For the text-containing cell, return its midpoint in [x, y] coordinate format. 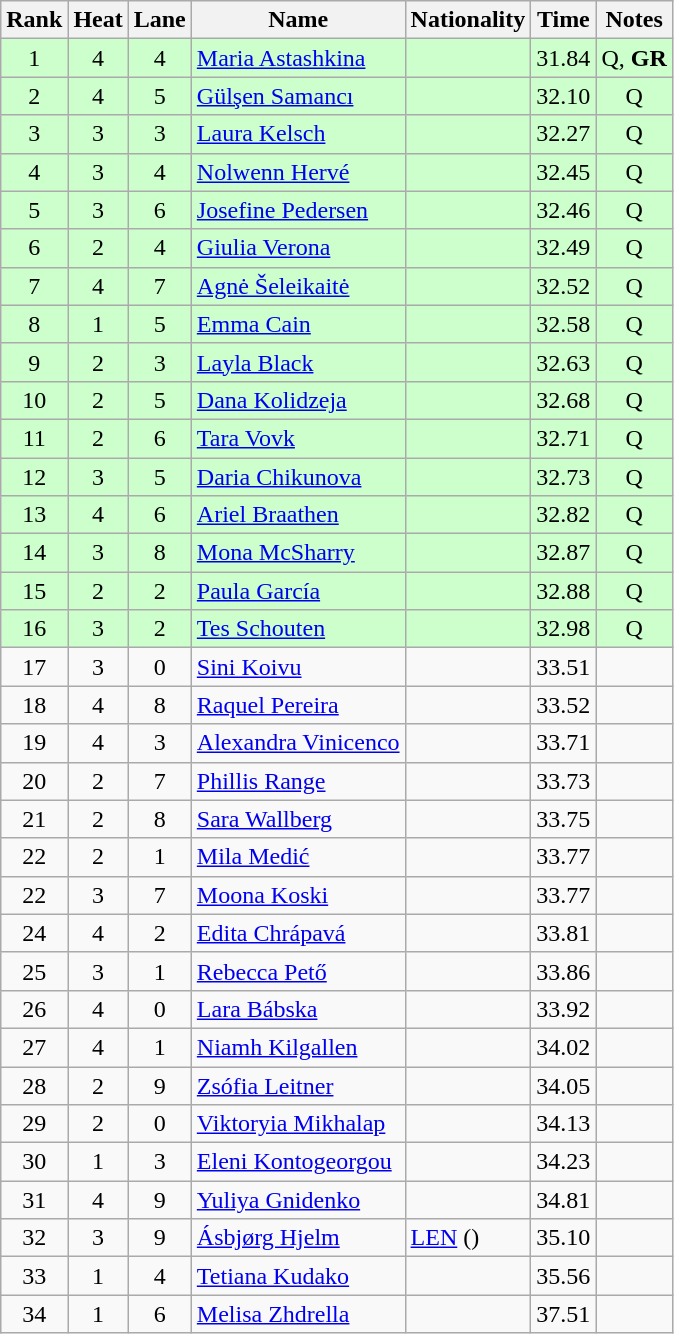
32.45 [564, 172]
34 [34, 1314]
14 [34, 553]
19 [34, 743]
26 [34, 1009]
Niamh Kilgallen [298, 1047]
25 [34, 971]
13 [34, 515]
29 [34, 1124]
Tara Vovk [298, 438]
32.68 [564, 400]
Moona Koski [298, 895]
Zsófia Leitner [298, 1085]
33.75 [564, 819]
Josefine Pedersen [298, 210]
Lane [160, 20]
Alexandra Vinicenco [298, 743]
Yuliya Gnidenko [298, 1200]
Time [564, 20]
12 [34, 477]
35.10 [564, 1238]
32.46 [564, 210]
Dana Kolidzeja [298, 400]
Paula García [298, 591]
33.73 [564, 781]
17 [34, 667]
20 [34, 781]
32.49 [564, 248]
28 [34, 1085]
Laura Kelsch [298, 134]
Ásbjørg Hjelm [298, 1238]
11 [34, 438]
15 [34, 591]
34.05 [564, 1085]
33.92 [564, 1009]
18 [34, 705]
32.10 [564, 96]
34.13 [564, 1124]
Lara Bábska [298, 1009]
Viktoryia Mikhalap [298, 1124]
32.88 [564, 591]
33.51 [564, 667]
Giulia Verona [298, 248]
16 [34, 629]
Eleni Kontogeorgou [298, 1162]
34.02 [564, 1047]
32.52 [564, 286]
Emma Cain [298, 324]
27 [34, 1047]
33.52 [564, 705]
Mila Medić [298, 857]
31.84 [564, 58]
Layla Black [298, 362]
Sini Koivu [298, 667]
Melisa Zhdrella [298, 1314]
Rank [34, 20]
Edita Chrápavá [298, 933]
33 [34, 1276]
Nationality [468, 20]
31 [34, 1200]
Heat [98, 20]
Name [298, 20]
32.63 [564, 362]
Rebecca Pető [298, 971]
Q, GR [634, 58]
32.71 [564, 438]
LEN () [468, 1238]
32.82 [564, 515]
Mona McSharry [298, 553]
Gülşen Samancı [298, 96]
30 [34, 1162]
10 [34, 400]
Raquel Pereira [298, 705]
37.51 [564, 1314]
32.73 [564, 477]
24 [34, 933]
32 [34, 1238]
Maria Astashkina [298, 58]
35.56 [564, 1276]
34.81 [564, 1200]
32.27 [564, 134]
Notes [634, 20]
Sara Wallberg [298, 819]
21 [34, 819]
Tes Schouten [298, 629]
Tetiana Kudako [298, 1276]
34.23 [564, 1162]
Nolwenn Hervé [298, 172]
Phillis Range [298, 781]
32.58 [564, 324]
Daria Chikunova [298, 477]
33.86 [564, 971]
32.98 [564, 629]
Agnė Šeleikaitė [298, 286]
33.81 [564, 933]
32.87 [564, 553]
33.71 [564, 743]
Ariel Braathen [298, 515]
